Return the [x, y] coordinate for the center point of the cell that contains the specified text.  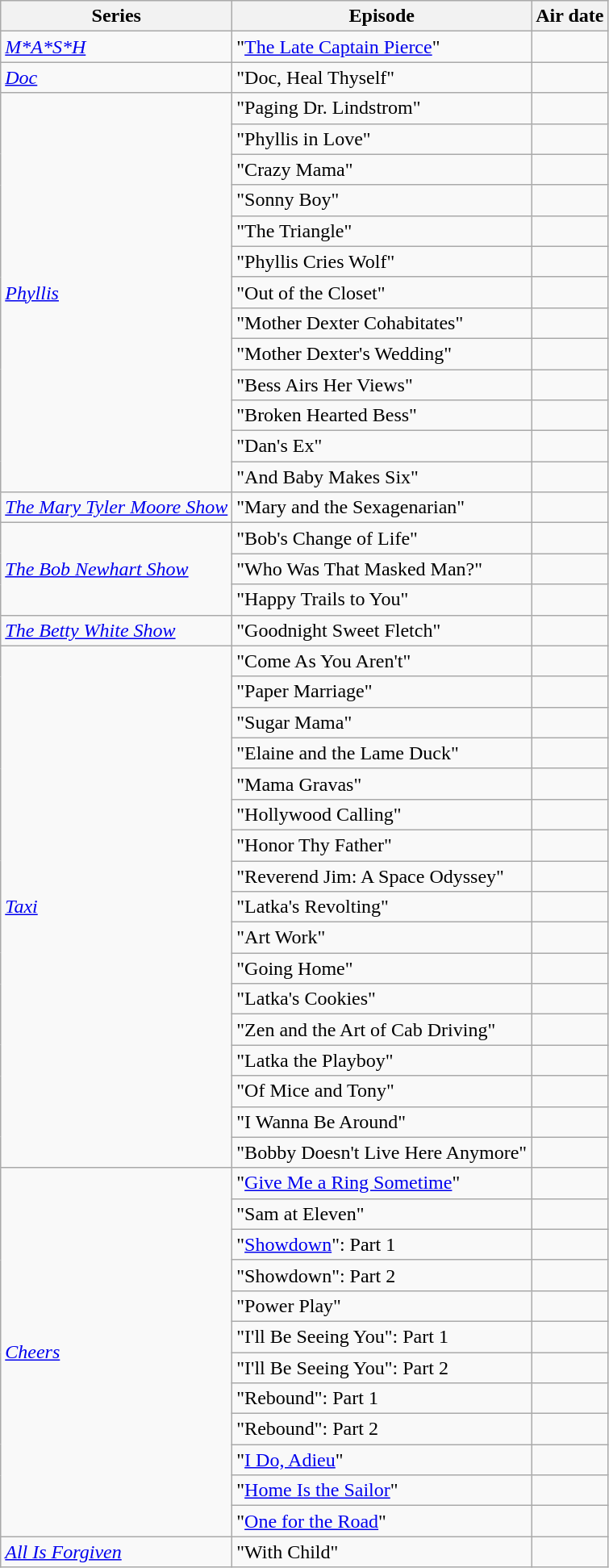
"Phyllis Cries Wolf" [382, 261]
The Mary Tyler Moore Show [116, 508]
"Mary and the Sexagenarian" [382, 508]
"Phyllis in Love" [382, 139]
Doc [116, 77]
"Zen and the Art of Cab Driving" [382, 1030]
"Paging Dr. Lindstrom" [382, 108]
"Broken Hearted Bess" [382, 416]
"Rebound": Part 2 [382, 1429]
"Happy Trails to You" [382, 600]
"Bob's Change of Life" [382, 538]
"Doc, Heal Thyself" [382, 77]
"Honor Thy Father" [382, 845]
"Of Mice and Tony" [382, 1091]
"I Do, Adieu" [382, 1460]
"Art Work" [382, 938]
"Showdown": Part 1 [382, 1244]
"Give Me a Ring Sometime" [382, 1183]
The Bob Newhart Show [116, 569]
"Latka the Playboy" [382, 1060]
The Betty White Show [116, 630]
Phyllis [116, 292]
"I'll Be Seeing You": Part 1 [382, 1336]
Series [116, 16]
"Paper Marriage" [382, 692]
"Reverend Jim: A Space Odyssey" [382, 876]
"Going Home" [382, 968]
"Mother Dexter's Wedding" [382, 353]
"Rebound": Part 1 [382, 1399]
All Is Forgiven [116, 1552]
Episode [382, 16]
"Crazy Mama" [382, 169]
"Mother Dexter Cohabitates" [382, 323]
"Sonny Boy" [382, 200]
"Latka's Revolting" [382, 907]
"Sam at Eleven" [382, 1214]
Cheers [116, 1353]
"Bobby Doesn't Live Here Anymore" [382, 1152]
"Out of the Closet" [382, 292]
"The Late Captain Pierce" [382, 47]
"Dan's Ex" [382, 446]
"Showdown": Part 2 [382, 1275]
"Mama Gravas" [382, 784]
"Power Play" [382, 1306]
"Goodnight Sweet Fletch" [382, 630]
"Come As You Aren't" [382, 661]
"Sugar Mama" [382, 722]
Taxi [116, 907]
"Elaine and the Lame Duck" [382, 753]
"Latka's Cookies" [382, 999]
"I Wanna Be Around" [382, 1122]
"I'll Be Seeing You": Part 2 [382, 1368]
Air date [569, 16]
"The Triangle" [382, 231]
"Who Was That Masked Man?" [382, 569]
"Hollywood Calling" [382, 814]
"One for the Road" [382, 1521]
"Home Is the Sailor" [382, 1491]
"With Child" [382, 1552]
M*A*S*H [116, 47]
"Bess Airs Her Views" [382, 385]
"And Baby Makes Six" [382, 477]
